Extract the [x, y] coordinate from the center of the cell holding the provided text.  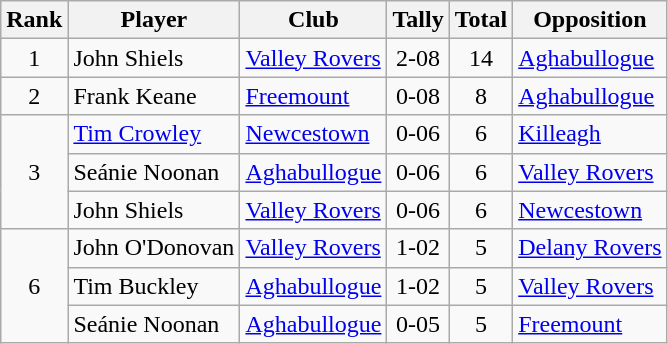
2-08 [418, 58]
Total [481, 20]
8 [481, 96]
Tim Buckley [154, 286]
0-05 [418, 324]
0-08 [418, 96]
1 [34, 58]
Killeagh [590, 134]
2 [34, 96]
Player [154, 20]
Rank [34, 20]
Tally [418, 20]
Opposition [590, 20]
Delany Rovers [590, 248]
Frank Keane [154, 96]
14 [481, 58]
Club [314, 20]
Tim Crowley [154, 134]
John O'Donovan [154, 248]
3 [34, 172]
